Provide the [X, Y] coordinate of the cell's center where the given text is located.  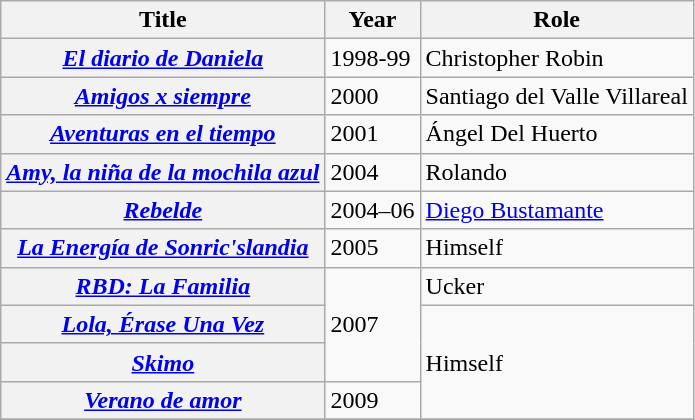
Verano de amor [163, 400]
2007 [372, 324]
Santiago del Valle Villareal [556, 96]
2005 [372, 248]
La Energía de Sonric'slandia [163, 248]
Rolando [556, 172]
1998-99 [372, 58]
Year [372, 20]
Ucker [556, 286]
Title [163, 20]
RBD: La Familia [163, 286]
2001 [372, 134]
Skimo [163, 362]
Role [556, 20]
Christopher Robin [556, 58]
Rebelde [163, 210]
Aventuras en el tiempo [163, 134]
El diario de Daniela [163, 58]
Lola, Érase Una Vez [163, 324]
Ángel Del Huerto [556, 134]
2004–06 [372, 210]
2004 [372, 172]
Amy, la niña de la mochila azul [163, 172]
Amigos x siempre [163, 96]
2000 [372, 96]
Diego Bustamante [556, 210]
2009 [372, 400]
